Identify which cell holds the provided text, then report its (x, y) central coordinate. 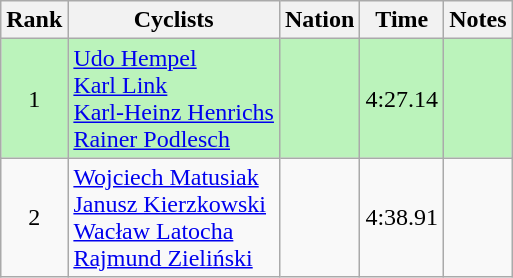
Cyclists (174, 20)
Rank (34, 20)
4:27.14 (402, 98)
Udo HempelKarl LinkKarl-Heinz HenrichsRainer Podlesch (174, 98)
Time (402, 20)
Nation (319, 20)
Notes (478, 20)
2 (34, 218)
4:38.91 (402, 218)
Wojciech MatusiakJanusz KierzkowskiWacław LatochaRajmund Zieliński (174, 218)
1 (34, 98)
